Extract the (x, y) coordinate from the center of the cell holding the provided text.  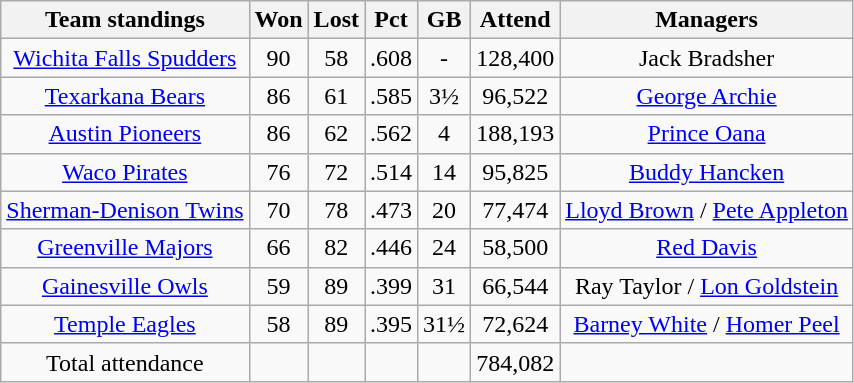
Jack Bradsher (707, 58)
- (444, 58)
78 (336, 210)
70 (278, 210)
Barney White / Homer Peel (707, 324)
Ray Taylor / Lon Goldstein (707, 286)
Red Davis (707, 248)
66 (278, 248)
.562 (390, 134)
Buddy Hancken (707, 172)
77,474 (516, 210)
76 (278, 172)
4 (444, 134)
GB (444, 20)
Waco Pirates (125, 172)
188,193 (516, 134)
Wichita Falls Spudders (125, 58)
Team standings (125, 20)
Managers (707, 20)
82 (336, 248)
Austin Pioneers (125, 134)
.514 (390, 172)
Won (278, 20)
90 (278, 58)
.585 (390, 96)
784,082 (516, 362)
61 (336, 96)
31½ (444, 324)
Prince Oana (707, 134)
95,825 (516, 172)
66,544 (516, 286)
.608 (390, 58)
3½ (444, 96)
Temple Eagles (125, 324)
George Archie (707, 96)
20 (444, 210)
Texarkana Bears (125, 96)
.395 (390, 324)
24 (444, 248)
31 (444, 286)
.473 (390, 210)
96,522 (516, 96)
59 (278, 286)
Total attendance (125, 362)
Pct (390, 20)
62 (336, 134)
72,624 (516, 324)
.446 (390, 248)
58,500 (516, 248)
Lloyd Brown / Pete Appleton (707, 210)
Greenville Majors (125, 248)
128,400 (516, 58)
Gainesville Owls (125, 286)
72 (336, 172)
Sherman-Denison Twins (125, 210)
.399 (390, 286)
14 (444, 172)
Attend (516, 20)
Lost (336, 20)
